Locate the cell with the specified text and output its (X, Y) center coordinate. 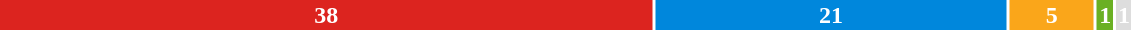
5 (1052, 15)
1 (1106, 15)
38 (326, 15)
21 (830, 15)
